Return [X, Y] of the center of cell containing provided text 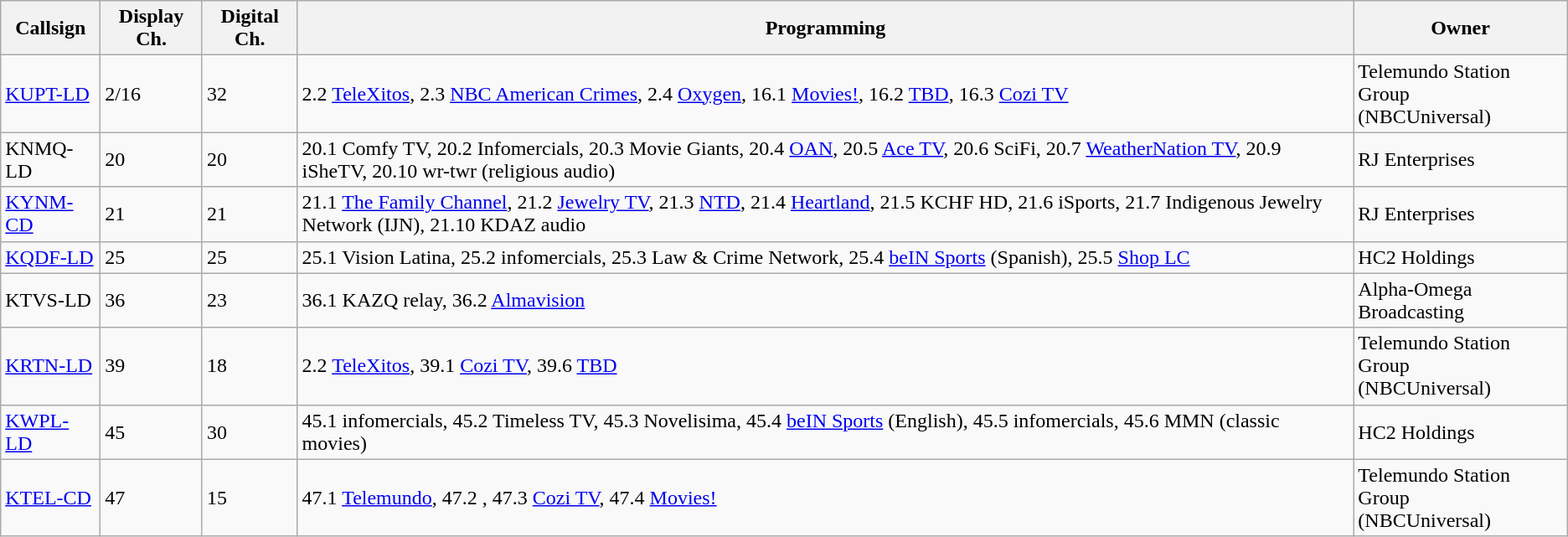
36.1 KAZQ relay, 36.2 Almavision [826, 300]
45 [152, 432]
Programming [826, 28]
Digital Ch. [250, 28]
KWPL-LD [50, 432]
15 [250, 498]
KYNM-CD [50, 214]
Display Ch. [152, 28]
2.2 TeleXitos, 2.3 NBC American Crimes, 2.4 Oxygen, 16.1 Movies!, 16.2 TBD, 16.3 Cozi TV [826, 94]
KUPT-LD [50, 94]
KRTN-LD [50, 366]
25.1 Vision Latina, 25.2 infomercials, 25.3 Law & Crime Network, 25.4 beIN Sports (Spanish), 25.5 Shop LC [826, 257]
2/16 [152, 94]
Callsign [50, 28]
2.2 TeleXitos, 39.1 Cozi TV, 39.6 TBD [826, 366]
KNMQ-LD [50, 159]
KTEL-CD [50, 498]
KTVS-LD [50, 300]
47 [152, 498]
36 [152, 300]
KQDF-LD [50, 257]
47.1 Telemundo, 47.2 , 47.3 Cozi TV, 47.4 Movies! [826, 498]
18 [250, 366]
Owner [1461, 28]
45.1 infomercials, 45.2 Timeless TV, 45.3 Novelisima, 45.4 beIN Sports (English), 45.5 infomercials, 45.6 MMN (classic movies) [826, 432]
Alpha-Omega Broadcasting [1461, 300]
32 [250, 94]
23 [250, 300]
39 [152, 366]
30 [250, 432]
